Output the [X, Y] coordinate of the center of the cell containing the given text.  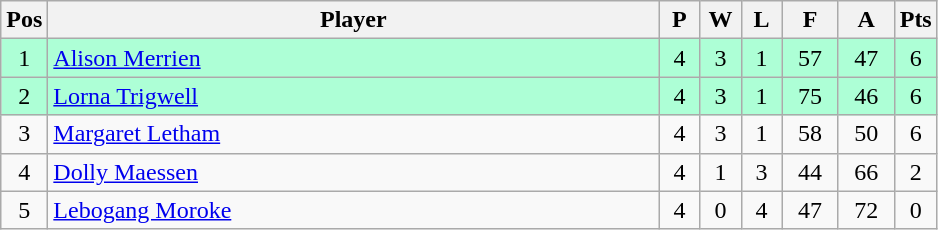
66 [866, 172]
50 [866, 134]
46 [866, 96]
Alison Merrien [354, 58]
Pos [24, 20]
Player [354, 20]
Margaret Letham [354, 134]
75 [810, 96]
58 [810, 134]
Pts [916, 20]
Lorna Trigwell [354, 96]
5 [24, 210]
72 [866, 210]
W [720, 20]
44 [810, 172]
A [866, 20]
L [762, 20]
F [810, 20]
57 [810, 58]
P [680, 20]
Lebogang Moroke [354, 210]
Dolly Maessen [354, 172]
